Output the [x, y] coordinate of the center of the cell containing the given text.  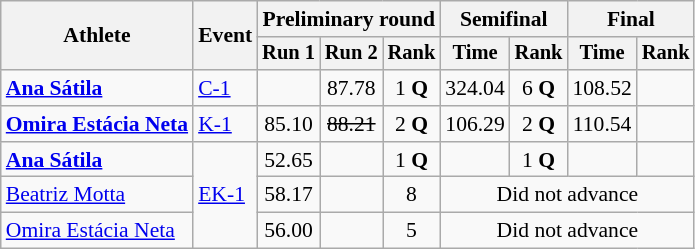
8 [412, 195]
Final [630, 19]
106.29 [474, 124]
52.65 [288, 160]
K-1 [225, 124]
Semifinal [504, 19]
85.10 [288, 124]
Beatriz Motta [97, 195]
5 [412, 231]
C-1 [225, 88]
Run 2 [352, 54]
110.54 [602, 124]
58.17 [288, 195]
56.00 [288, 231]
108.52 [602, 88]
6 Q [539, 88]
87.78 [352, 88]
Athlete [97, 36]
Preliminary round [348, 19]
324.04 [474, 88]
88.21 [352, 124]
EK-1 [225, 196]
Run 1 [288, 54]
Event [225, 36]
